From the cell containing the given text, extract its center point as (X, Y) coordinate. 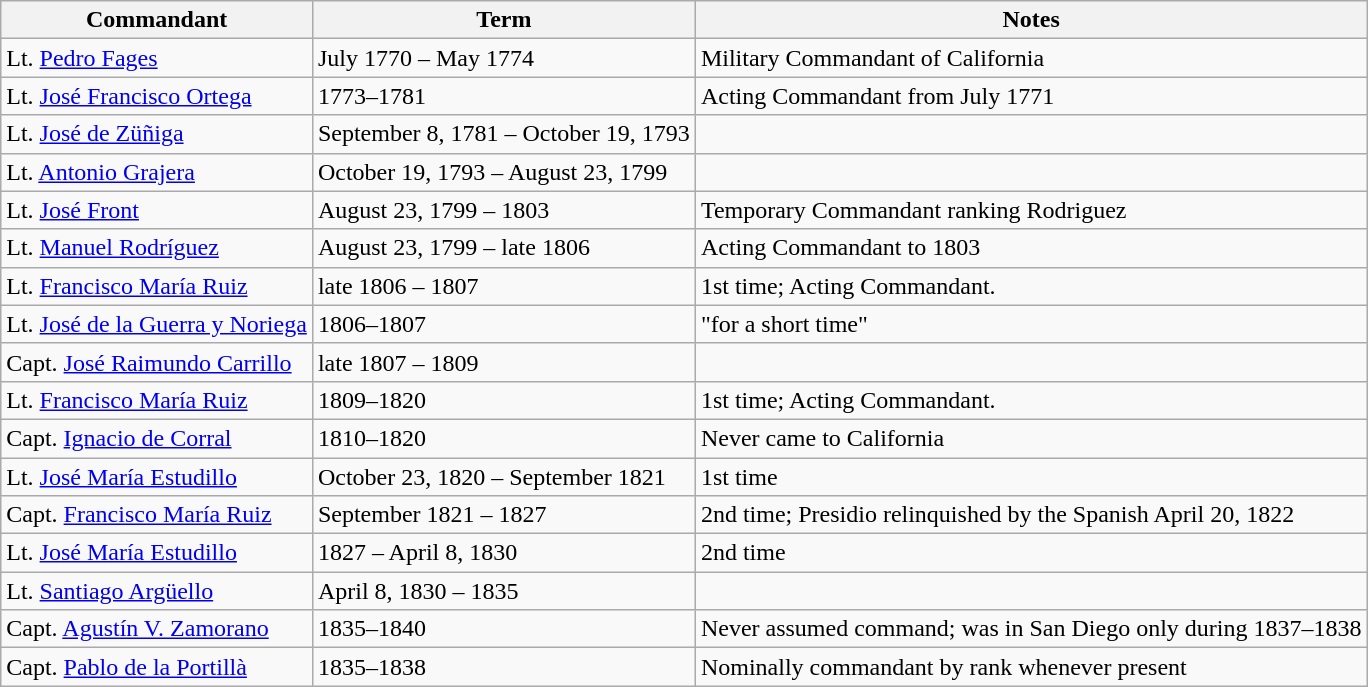
August 23, 1799 – late 1806 (504, 248)
1773–1781 (504, 96)
Capt. Francisco María Ruiz (157, 515)
Lt. Pedro Fages (157, 58)
2nd time; Presidio relinquished by the Spanish April 20, 1822 (1031, 515)
Acting Commandant from July 1771 (1031, 96)
Lt. José de Züñiga (157, 134)
Notes (1031, 20)
Lt. José Front (157, 210)
Never came to California (1031, 438)
September 1821 – 1827 (504, 515)
Never assumed command; was in San Diego only during 1837–1838 (1031, 629)
1827 – April 8, 1830 (504, 553)
1806–1807 (504, 324)
Acting Commandant to 1803 (1031, 248)
2nd time (1031, 553)
Temporary Commandant ranking Rodriguez (1031, 210)
1809–1820 (504, 400)
late 1806 – 1807 (504, 286)
October 23, 1820 – September 1821 (504, 477)
August 23, 1799 – 1803 (504, 210)
1st time (1031, 477)
Lt. Antonio Grajera (157, 172)
late 1807 – 1809 (504, 362)
Lt. Santiago Argüello (157, 591)
Capt. Pablo de la Portillà (157, 667)
"for a short time" (1031, 324)
Capt. Agustín V. Zamorano (157, 629)
Capt. José Raimundo Carrillo (157, 362)
Term (504, 20)
July 1770 – May 1774 (504, 58)
September 8, 1781 – October 19, 1793 (504, 134)
Capt. Ignacio de Corral (157, 438)
Lt. Manuel Rodríguez (157, 248)
April 8, 1830 – 1835 (504, 591)
1835–1838 (504, 667)
Lt. José Francisco Ortega (157, 96)
Commandant (157, 20)
1835–1840 (504, 629)
1810–1820 (504, 438)
Military Commandant of California (1031, 58)
Lt. José de la Guerra y Noriega (157, 324)
Nominally commandant by rank whenever present (1031, 667)
October 19, 1793 – August 23, 1799 (504, 172)
